Capture the cell that displays the provided text and extract its [X, Y] central coordinate. 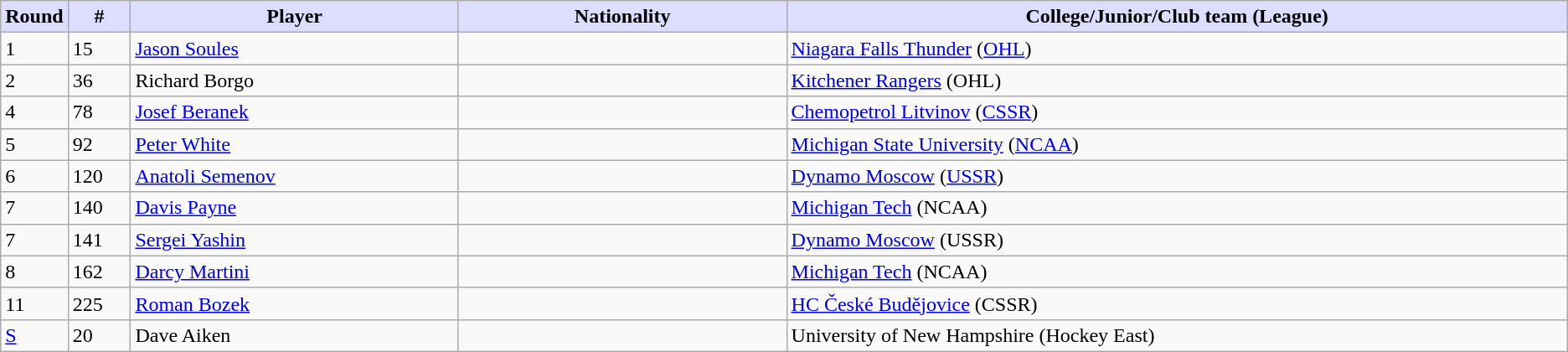
141 [99, 240]
5 [34, 144]
Richard Borgo [295, 80]
Roman Bozek [295, 303]
Peter White [295, 144]
36 [99, 80]
S [34, 335]
11 [34, 303]
15 [99, 49]
Jason Soules [295, 49]
20 [99, 335]
225 [99, 303]
Niagara Falls Thunder (OHL) [1177, 49]
Darcy Martini [295, 272]
140 [99, 208]
Player [295, 17]
92 [99, 144]
Josef Beranek [295, 112]
Round [34, 17]
4 [34, 112]
Chemopetrol Litvinov (CSSR) [1177, 112]
2 [34, 80]
6 [34, 176]
HC České Budějovice (CSSR) [1177, 303]
78 [99, 112]
Nationality [622, 17]
Dave Aiken [295, 335]
University of New Hampshire (Hockey East) [1177, 335]
Anatoli Semenov [295, 176]
1 [34, 49]
162 [99, 272]
Michigan State University (NCAA) [1177, 144]
Sergei Yashin [295, 240]
120 [99, 176]
Davis Payne [295, 208]
Kitchener Rangers (OHL) [1177, 80]
College/Junior/Club team (League) [1177, 17]
8 [34, 272]
# [99, 17]
